From the cell containing the given text, extract its center point as (x, y) coordinate. 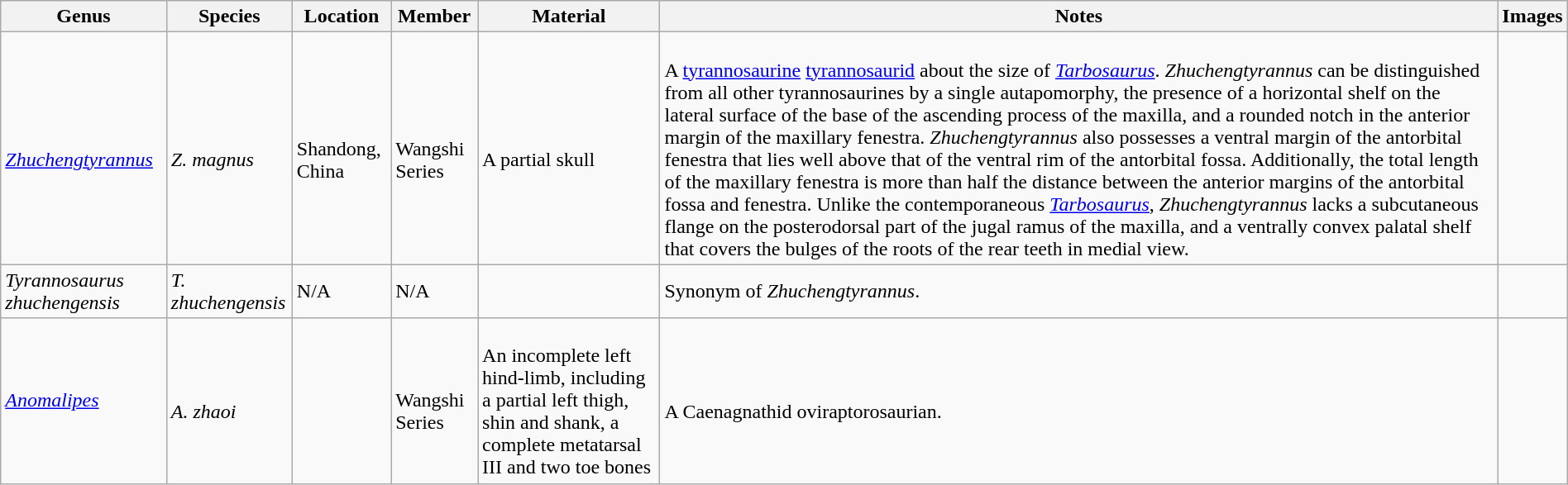
Anomalipes (84, 401)
Genus (84, 17)
Synonym of Zhuchengtyrannus. (1078, 291)
Tyrannosaurus zhuchengensis (84, 291)
A. zhaoi (229, 401)
Shandong, China (341, 149)
A partial skull (569, 149)
Material (569, 17)
Notes (1078, 17)
Zhuchengtyrannus (84, 149)
Location (341, 17)
Member (435, 17)
Z. magnus (229, 149)
T. zhuchengensis (229, 291)
A Caenagnathid oviraptorosaurian. (1078, 401)
An incomplete left hind-limb, including a partial left thigh, shin and shank, a complete metatarsal III and two toe bones (569, 401)
Species (229, 17)
Images (1532, 17)
